Scan for the cell matching the given text and deliver its (x, y) coordinate at center. 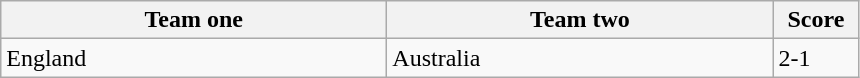
Score (816, 20)
Team two (580, 20)
England (194, 58)
Team one (194, 20)
2-1 (816, 58)
Australia (580, 58)
